Provide the [x, y] coordinate of the cell's center where the given text is located.  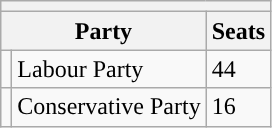
Seats [238, 31]
Party [104, 31]
16 [238, 107]
Conservative Party [109, 107]
Labour Party [109, 69]
44 [238, 69]
